Search for the cell housing the specified text and yield its (x, y) center coordinate. 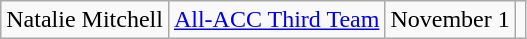
All-ACC Third Team (276, 20)
November 1 (450, 20)
Natalie Mitchell (85, 20)
